Scan for the cell matching the given text and deliver its (X, Y) coordinate at center. 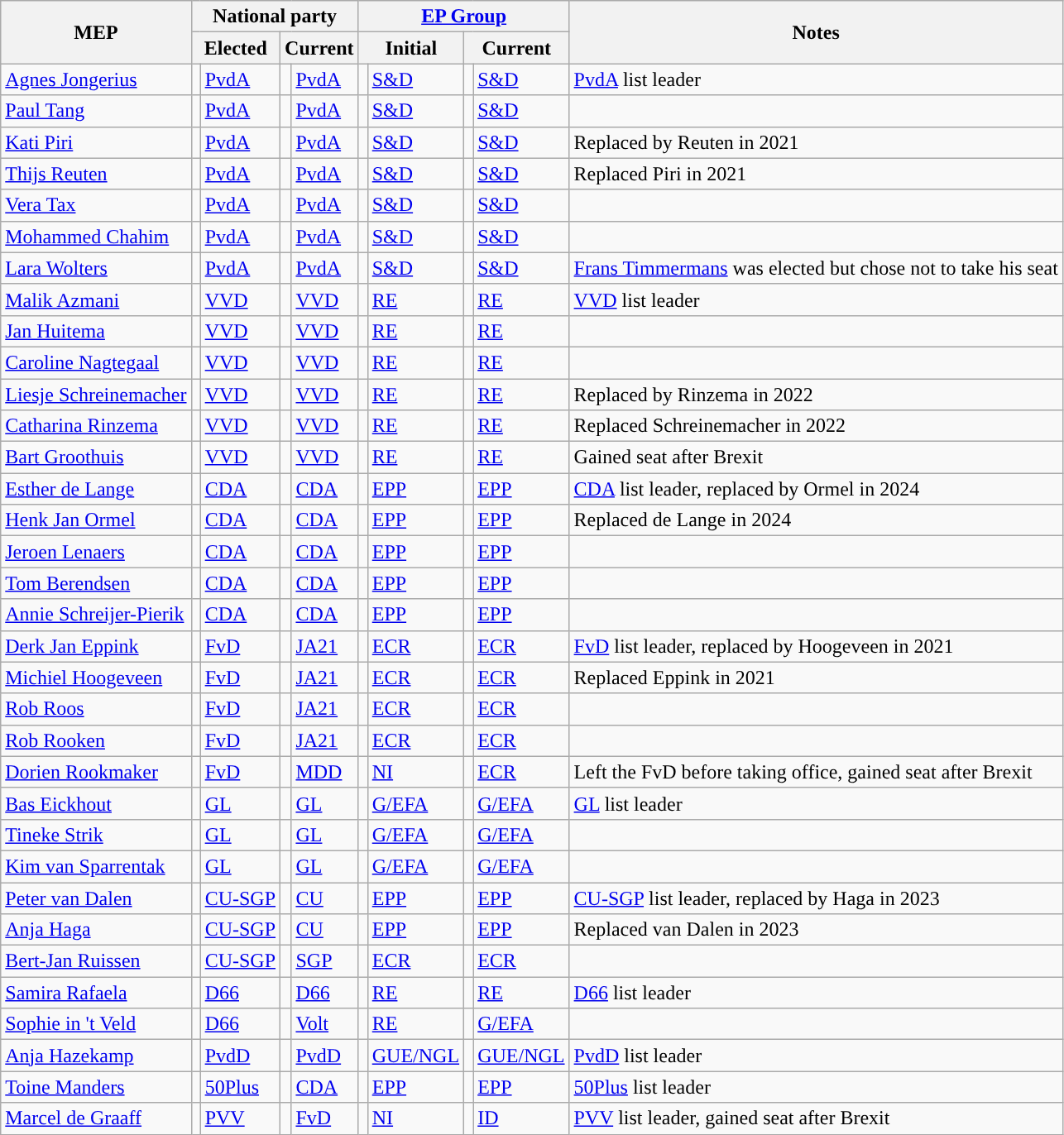
Samira Rafaela (96, 993)
Replaced by Rinzema in 2022 (816, 395)
Left the FvD before taking office, gained seat after Brexit (816, 772)
Initial (410, 48)
Toine Manders (96, 1087)
Replaced van Dalen in 2023 (816, 930)
Anja Hazekamp (96, 1056)
Replaced by Reuten in 2021 (816, 142)
Annie Schreijer-Pierik (96, 615)
Frans Timmermans was elected but chose not to take his seat (816, 268)
Kim van Sparrentak (96, 866)
PVV list leader, gained seat after Brexit (816, 1118)
Peter van Dalen (96, 898)
Rob Roos (96, 709)
D66 list leader (816, 993)
Tineke Strik (96, 835)
Esther de Lange (96, 489)
Bart Groothuis (96, 457)
50Plus (240, 1087)
Notes (816, 32)
Rob Rooken (96, 740)
MEP (96, 32)
Thijs Reuten (96, 174)
Jeroen Lenaers (96, 552)
Elected (235, 48)
Agnes Jongerius (96, 79)
Derk Jan Eppink (96, 646)
SGP (324, 961)
Replaced Piri in 2021 (816, 174)
Vera Tax (96, 205)
Replaced Schreinemacher in 2022 (816, 426)
Volt (324, 1024)
Lara Wolters (96, 268)
National party (275, 17)
Mohammed Chahim (96, 237)
Caroline Nagtegaal (96, 362)
Catharina Rinzema (96, 426)
Kati Piri (96, 142)
EP Group (463, 17)
Marcel de Graaff (96, 1118)
Bert-Jan Ruissen (96, 961)
Sophie in 't Veld (96, 1024)
Gained seat after Brexit (816, 457)
PVV (240, 1118)
Bas Eickhout (96, 803)
Replaced de Lange in 2024 (816, 520)
Henk Jan Ormel (96, 520)
VVD list leader (816, 299)
Replaced Eppink in 2021 (816, 678)
Dorien Rookmaker (96, 772)
PvdD list leader (816, 1056)
50Plus list leader (816, 1087)
PvdA list leader (816, 79)
Michiel Hoogeveen (96, 678)
CU-SGP list leader, replaced by Haga in 2023 (816, 898)
FvD list leader, replaced by Hoogeveen in 2021 (816, 646)
Jan Huitema (96, 331)
Malik Azmani (96, 299)
CDA list leader, replaced by Ormel in 2024 (816, 489)
Paul Tang (96, 111)
MDD (324, 772)
Liesje Schreinemacher (96, 395)
Tom Berendsen (96, 583)
GL list leader (816, 803)
ID (521, 1118)
Anja Haga (96, 930)
